Output the (x, y) coordinate of the center of the cell containing the given text.  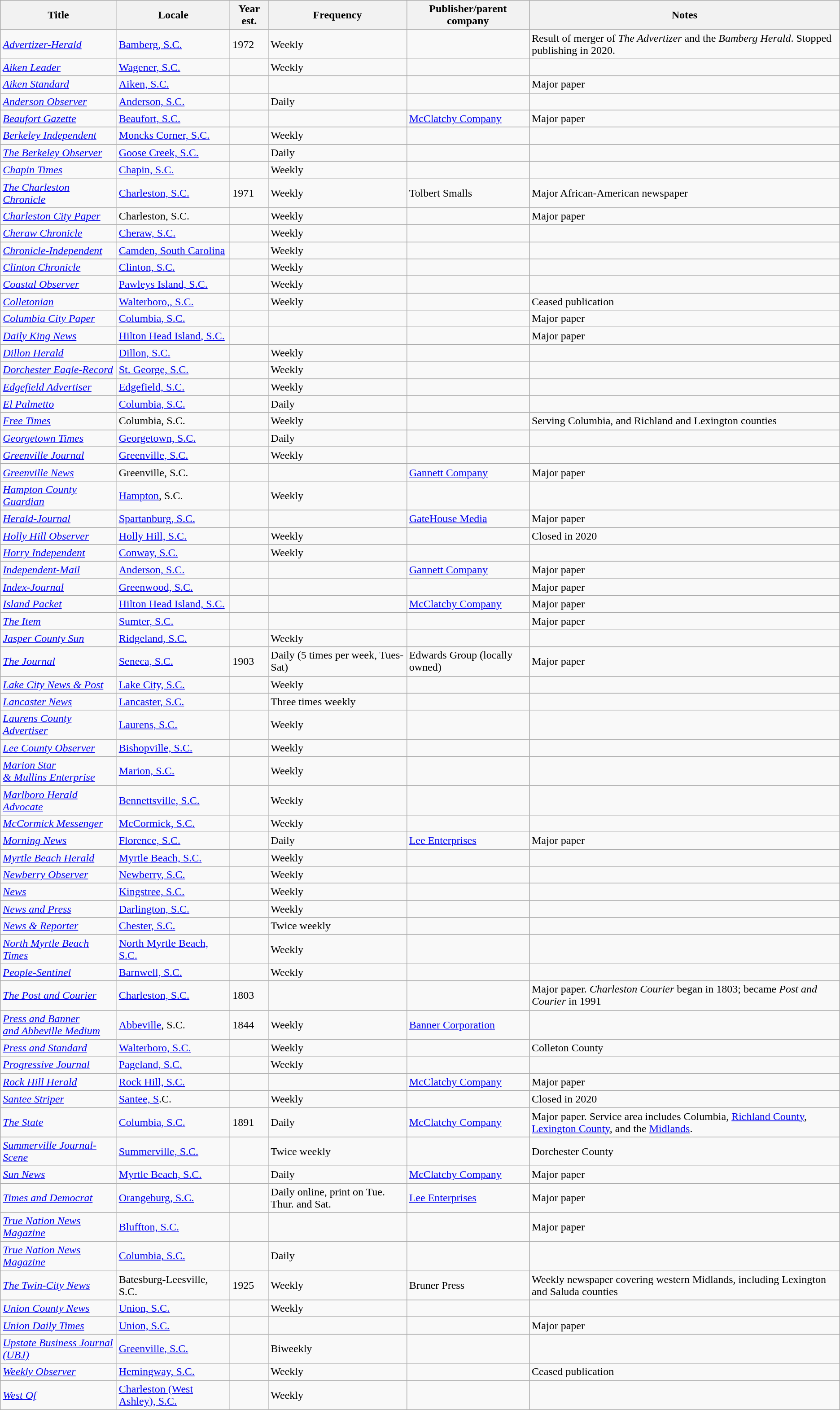
The Post and Courier (58, 996)
Myrtle Beach Herald (58, 858)
Summerville, S.C. (173, 1151)
Ridgeland, S.C. (173, 638)
Colleton County (684, 1048)
Greenville Journal (58, 455)
Georgetown Times (58, 438)
Upstate Business Journal (UBJ) (58, 1349)
Berkeley Independent (58, 136)
Union Daily Times (58, 1326)
Marion, S.C. (173, 771)
Santee, S.C. (173, 1099)
News & Reporter (58, 926)
Bluffton, S.C. (173, 1227)
Dorchester County (684, 1151)
Advertizer-Herald (58, 44)
Abbeville, S.C. (173, 1024)
Rock Hill, S.C. (173, 1082)
Hampton, S.C. (173, 496)
Bamberg, S.C. (173, 44)
1925 (249, 1286)
Daily online, print on Tue. Thur. and Sat. (337, 1198)
Chester, S.C. (173, 926)
Goose Creek, S.C. (173, 153)
Morning News (58, 840)
Columbia City Paper (58, 319)
Clinton Chronicle (58, 268)
Conway, S.C. (173, 553)
Lake City, S.C. (173, 685)
Camden, South Carolina (173, 250)
Press and Standard (58, 1048)
Edgefield Advertiser (58, 387)
The Item (58, 621)
Bennettsville, S.C. (173, 800)
Lancaster News (58, 702)
Batesburg-Leesville, S.C. (173, 1286)
Horry Independent (58, 553)
Greenville News (58, 472)
Free Times (58, 421)
Georgetown, S.C. (173, 438)
Newberry Observer (58, 875)
Laurens, S.C. (173, 725)
Weekly newspaper covering western Midlands, including Lexington and Saluda counties (684, 1286)
Rock Hill Herald (58, 1082)
Orangeburg, S.C. (173, 1198)
Year est. (249, 15)
Title (58, 15)
1903 (249, 662)
Charleston (West Ashley), S.C. (173, 1395)
Jasper County Sun (58, 638)
News and Press (58, 909)
Dillon, S.C. (173, 353)
GateHouse Media (468, 518)
Progressive Journal (58, 1065)
The Journal (58, 662)
The Charleston Chronicle (58, 193)
Cheraw Chronicle (58, 233)
Darlington, S.C. (173, 909)
Coastal Observer (58, 285)
St. George, S.C. (173, 370)
Holly Hill, S.C. (173, 536)
Major paper. Charleston Courier began in 1803; became Post and Courier in 1991 (684, 996)
Chapin, S.C. (173, 170)
Tolbert Smalls (468, 193)
Clinton, S.C. (173, 268)
Charleston City Paper (58, 216)
1891 (249, 1122)
Press and Bannerand Abbeville Medium (58, 1024)
Walterboro, S.C. (173, 1048)
Laurens County Advertiser (58, 725)
Serving Columbia, and Richland and Lexington counties (684, 421)
Index-Journal (58, 587)
McCormick Messenger (58, 823)
Greenwood, S.C. (173, 587)
North Myrtle Beach Times (58, 949)
Times and Democrat (58, 1198)
McCormick, S.C. (173, 823)
Chapin Times (58, 170)
Edgefield, S.C. (173, 387)
Spartanburg, S.C. (173, 518)
People-Sentinel (58, 972)
Bruner Press (468, 1286)
Island Packet (58, 604)
Dorchester Eagle-Record (58, 370)
1803 (249, 996)
Cheraw, S.C. (173, 233)
Marion Star& Mullins Enterprise (58, 771)
Daily King News (58, 336)
Colletonian (58, 302)
Edwards Group (locally owned) (468, 662)
Newberry, S.C. (173, 875)
Holly Hill Observer (58, 536)
Lancaster, S.C. (173, 702)
The Twin-City News (58, 1286)
Florence, S.C. (173, 840)
Banner Corporation (468, 1024)
Major African-American newspaper (684, 193)
1972 (249, 44)
Aiken, S.C. (173, 84)
Weekly Observer (58, 1372)
Frequency (337, 15)
Dillon Herald (58, 353)
Summerville Journal-Scene (58, 1151)
Result of merger of The Advertizer and the Bamberg Herald. Stopped publishing in 2020. (684, 44)
Beaufort, S.C. (173, 119)
Wagener, S.C. (173, 67)
Locale (173, 15)
Aiken Standard (58, 84)
1844 (249, 1024)
News (58, 892)
Pageland, S.C. (173, 1065)
Independent-Mail (58, 570)
Aiken Leader (58, 67)
El Palmetto (58, 404)
Major paper. Service area includes Columbia, Richland County, Lexington County, and the Midlands. (684, 1122)
Hampton County Guardian (58, 496)
Lee County Observer (58, 748)
1971 (249, 193)
Pawleys Island, S.C. (173, 285)
Hemingway, S.C. (173, 1372)
Three times weekly (337, 702)
Walterboro,, S.C. (173, 302)
Sumter, S.C. (173, 621)
Moncks Corner, S.C. (173, 136)
West Of (58, 1395)
Beaufort Gazette (58, 119)
Seneca, S.C. (173, 662)
Bishopville, S.C. (173, 748)
Lake City News & Post (58, 685)
Santee Striper (58, 1099)
North Myrtle Beach, S.C. (173, 949)
Anderson Observer (58, 101)
Publisher/parent company (468, 15)
Union County News (58, 1309)
Marlboro Herald Advocate (58, 800)
The Berkeley Observer (58, 153)
Biweekly (337, 1349)
Notes (684, 15)
The State (58, 1122)
Chronicle-Independent (58, 250)
Barnwell, S.C. (173, 972)
Daily (5 times per week, Tues-Sat) (337, 662)
Kingstree, S.C. (173, 892)
Herald-Journal (58, 518)
Sun News (58, 1174)
